Extract the (X, Y) coordinate from the center of the cell holding the provided text.  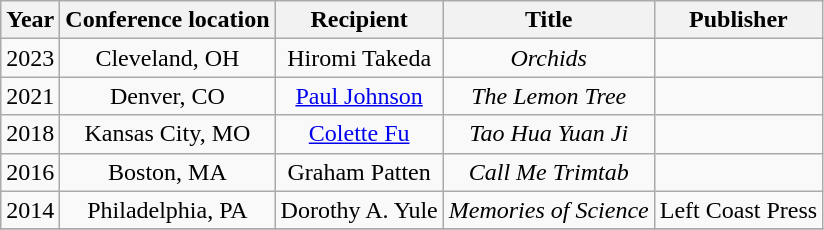
Philadelphia, PA (168, 210)
Tao Hua Yuan Ji (548, 134)
Kansas City, MO (168, 134)
Title (548, 20)
2018 (30, 134)
Left Coast Press (738, 210)
Recipient (359, 20)
Graham Patten (359, 172)
Paul Johnson (359, 96)
Denver, CO (168, 96)
Call Me Trimtab (548, 172)
Conference location (168, 20)
Year (30, 20)
Memories of Science (548, 210)
Hiromi Takeda (359, 58)
Orchids (548, 58)
2021 (30, 96)
Colette Fu (359, 134)
Publisher (738, 20)
2016 (30, 172)
Boston, MA (168, 172)
2014 (30, 210)
The Lemon Tree (548, 96)
Dorothy A. Yule (359, 210)
2023 (30, 58)
Cleveland, OH (168, 58)
